Detect which cell encompasses the target text, then output its [x, y] center coordinate. 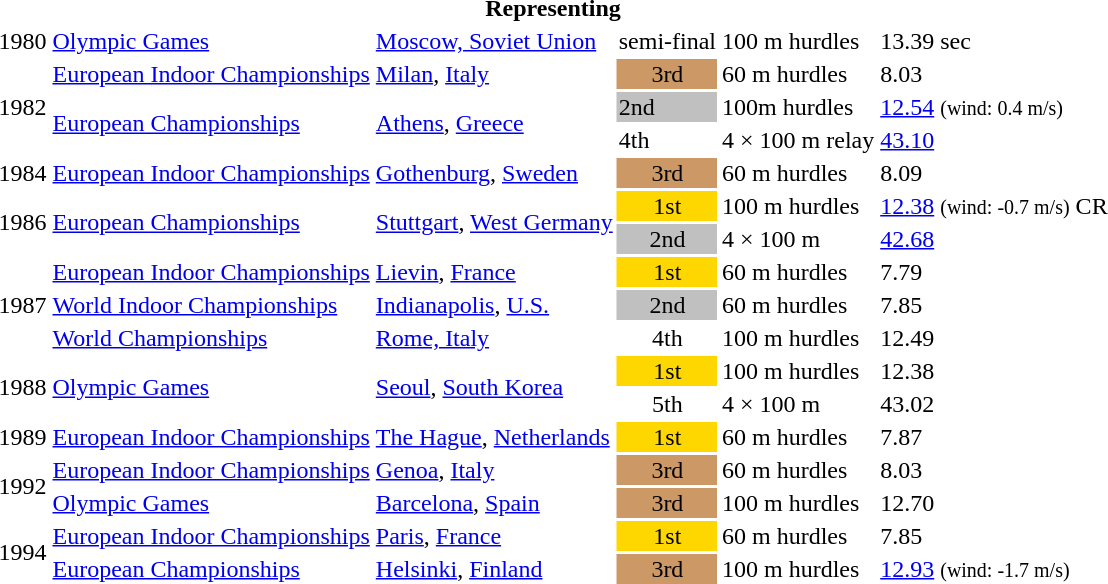
World Indoor Championships [211, 305]
Gothenburg, Sweden [494, 173]
100m hurdles [798, 107]
Lievin, France [494, 272]
Helsinki, Finland [494, 569]
5th [667, 404]
Athens, Greece [494, 124]
Indianapolis, U.S. [494, 305]
Barcelona, Spain [494, 503]
Milan, Italy [494, 74]
Seoul, South Korea [494, 388]
The Hague, Netherlands [494, 437]
Genoa, Italy [494, 470]
Moscow, Soviet Union [494, 41]
4 × 100 m relay [798, 140]
semi-final [667, 41]
Stuttgart, West Germany [494, 222]
World Championships [211, 338]
Paris, France [494, 536]
Rome, Italy [494, 338]
